From the cell containing the given text, extract its center point as [x, y] coordinate. 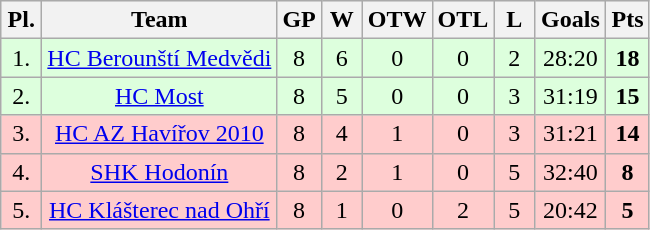
HC Klášterec nad Ohří [160, 210]
HC Most [160, 96]
1. [22, 58]
3. [22, 134]
4 [342, 134]
W [342, 20]
14 [628, 134]
6 [342, 58]
Pts [628, 20]
32:40 [570, 172]
Goals [570, 20]
4. [22, 172]
L [514, 20]
5. [22, 210]
28:20 [570, 58]
31:21 [570, 134]
2. [22, 96]
SHK Hodonín [160, 172]
HC AZ Havířov 2010 [160, 134]
20:42 [570, 210]
HC Berounští Medvědi [160, 58]
18 [628, 58]
15 [628, 96]
OTW [397, 20]
OTL [463, 20]
31:19 [570, 96]
Pl. [22, 20]
Team [160, 20]
GP [299, 20]
